Scan for the cell matching the given text and deliver its (x, y) coordinate at center. 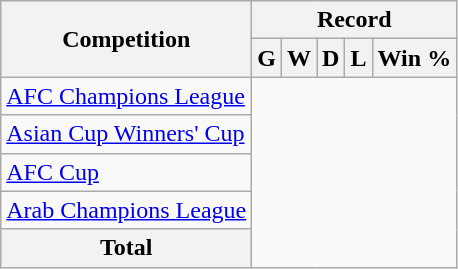
AFC Cup (126, 172)
Record (354, 20)
Arab Champions League (126, 210)
G (267, 58)
Asian Cup Winners' Cup (126, 134)
AFC Champions League (126, 96)
Win % (414, 58)
W (298, 58)
Total (126, 248)
D (331, 58)
L (358, 58)
Competition (126, 39)
